Return the [X, Y] coordinate for the center point of the cell that contains the specified text.  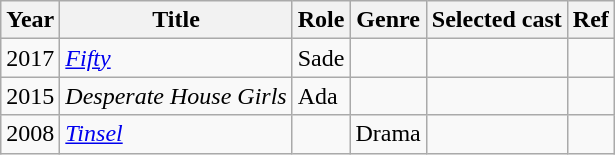
Tinsel [176, 134]
Fifty [176, 58]
2017 [30, 58]
Drama [388, 134]
2015 [30, 96]
Ada [321, 96]
Desperate House Girls [176, 96]
Sade [321, 58]
Ref [590, 20]
Role [321, 20]
Year [30, 20]
2008 [30, 134]
Title [176, 20]
Genre [388, 20]
Selected cast [496, 20]
